Extract the (x, y) coordinate from the center of the cell holding the provided text.  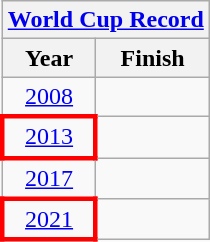
2008 (49, 97)
Finish (152, 58)
Year (49, 58)
World Cup Record (106, 20)
2021 (49, 220)
2017 (49, 178)
2013 (49, 136)
